Identify which cell holds the provided text, then report its (X, Y) central coordinate. 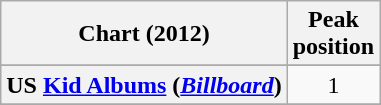
Peak position (333, 34)
US Kid Albums (Billboard) (144, 85)
1 (333, 85)
Chart (2012) (144, 34)
